Scan for the cell matching the given text and deliver its [X, Y] coordinate at center. 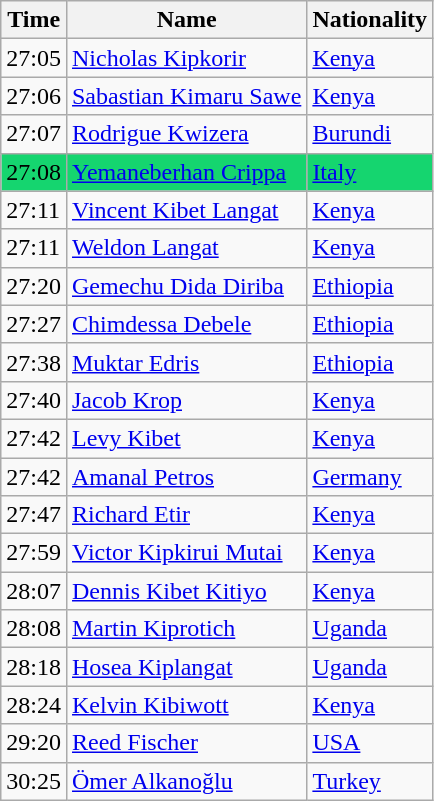
28:18 [34, 667]
Nicholas Kipkorir [186, 58]
Hosea Kiplangat [186, 667]
27:40 [34, 400]
27:59 [34, 553]
Jacob Krop [186, 400]
Italy [370, 172]
Dennis Kibet Kitiyo [186, 591]
Martin Kiprotich [186, 629]
Kelvin Kibiwott [186, 705]
27:07 [34, 134]
Turkey [370, 781]
Time [34, 20]
Chimdessa Debele [186, 324]
Amanal Petros [186, 477]
Burundi [370, 134]
Germany [370, 477]
30:25 [34, 781]
29:20 [34, 743]
Sabastian Kimaru Sawe [186, 96]
27:08 [34, 172]
27:38 [34, 362]
Richard Etir [186, 515]
Victor Kipkirui Mutai [186, 553]
27:05 [34, 58]
Nationality [370, 20]
28:24 [34, 705]
Weldon Langat [186, 248]
27:20 [34, 286]
Rodrigue Kwizera [186, 134]
Muktar Edris [186, 362]
27:27 [34, 324]
27:47 [34, 515]
Levy Kibet [186, 438]
Gemechu Dida Diriba [186, 286]
27:06 [34, 96]
28:07 [34, 591]
USA [370, 743]
Yemaneberhan Crippa [186, 172]
Vincent Kibet Langat [186, 210]
Ömer Alkanoğlu [186, 781]
Name [186, 20]
28:08 [34, 629]
Reed Fischer [186, 743]
